Scan for the cell matching the given text and deliver its (x, y) coordinate at center. 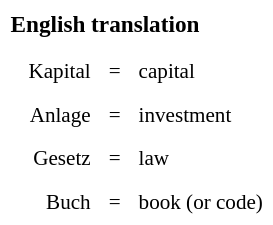
English translation (136, 24)
law (200, 158)
investment (200, 114)
book (or code) (200, 202)
Buch (60, 202)
Kapital (60, 71)
capital (200, 71)
Gesetz (60, 158)
Anlage (60, 114)
